Scan for the cell matching the given text and deliver its (x, y) coordinate at center. 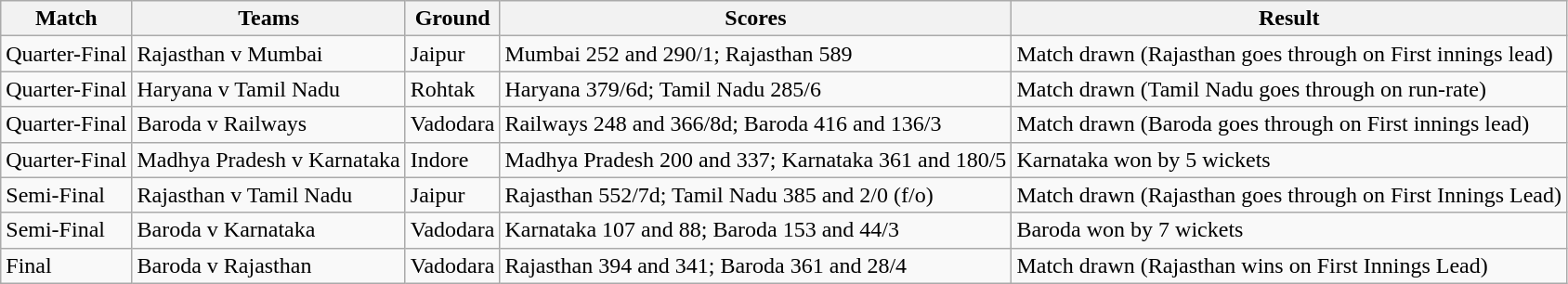
Indore (452, 160)
Karnataka won by 5 wickets (1289, 160)
Rajasthan 552/7d; Tamil Nadu 385 and 2/0 (f/o) (756, 195)
Baroda v Karnataka (268, 230)
Match (67, 19)
Railways 248 and 366/8d; Baroda 416 and 136/3 (756, 124)
Mumbai 252 and 290/1; Rajasthan 589 (756, 54)
Ground (452, 19)
Match drawn (Baroda goes through on First innings lead) (1289, 124)
Rajasthan 394 and 341; Baroda 361 and 28/4 (756, 265)
Final (67, 265)
Teams (268, 19)
Match drawn (Rajasthan goes through on First innings lead) (1289, 54)
Match drawn (Tamil Nadu goes through on run-rate) (1289, 89)
Match drawn (Rajasthan wins on First Innings Lead) (1289, 265)
Rohtak (452, 89)
Rajasthan v Mumbai (268, 54)
Madhya Pradesh 200 and 337; Karnataka 361 and 180/5 (756, 160)
Result (1289, 19)
Rajasthan v Tamil Nadu (268, 195)
Karnataka 107 and 88; Baroda 153 and 44/3 (756, 230)
Baroda won by 7 wickets (1289, 230)
Haryana 379/6d; Tamil Nadu 285/6 (756, 89)
Haryana v Tamil Nadu (268, 89)
Baroda v Rajasthan (268, 265)
Baroda v Railways (268, 124)
Match drawn (Rajasthan goes through on First Innings Lead) (1289, 195)
Scores (756, 19)
Madhya Pradesh v Karnataka (268, 160)
